Return [X, Y] of the center of cell containing provided text 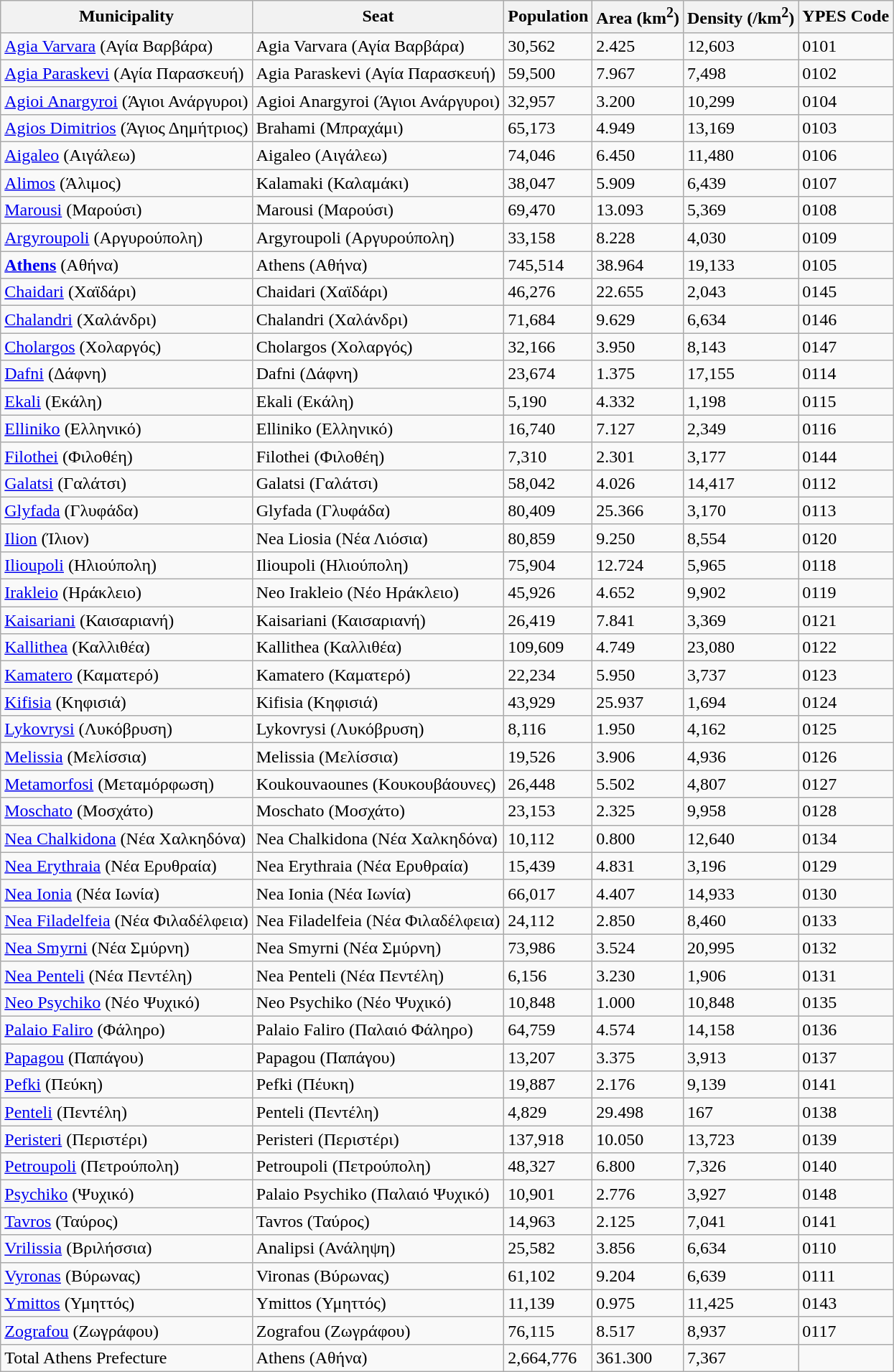
0.975 [638, 1303]
9.629 [638, 319]
76,115 [549, 1330]
75,904 [549, 565]
Koukouvaounes (Κουκουβάουνες) [378, 784]
22.655 [638, 292]
Brahami (Μπραχάμι) [378, 128]
66,017 [549, 893]
45,926 [549, 593]
3.906 [638, 757]
17,155 [740, 374]
Area (km2) [638, 17]
0125 [846, 729]
109,609 [549, 648]
1.000 [638, 1002]
9.204 [638, 1276]
61,102 [549, 1276]
23,153 [549, 811]
3,196 [740, 866]
12,603 [740, 46]
8,460 [740, 920]
3,170 [740, 510]
4.652 [638, 593]
Palaio Faliro (Παλαιό Φάληρο) [378, 1030]
4,030 [740, 238]
2,664,776 [549, 1358]
0102 [846, 73]
Neo Irakleio (Νέο Ηράκλειο) [378, 593]
0128 [846, 811]
5,965 [740, 565]
4.026 [638, 483]
Municipality [126, 17]
Pefki (Πεύκη) [126, 1085]
2.301 [638, 456]
4.749 [638, 648]
2.125 [638, 1221]
2.325 [638, 811]
11,480 [740, 156]
0106 [846, 156]
8.228 [638, 238]
38.964 [638, 265]
3,369 [740, 620]
5.502 [638, 784]
13.093 [638, 210]
3,927 [740, 1194]
32,166 [549, 347]
5,190 [549, 401]
25.366 [638, 510]
58,042 [549, 483]
4.574 [638, 1030]
4,807 [740, 784]
0118 [846, 565]
80,859 [549, 538]
Agios Dimitrios (Άγιος Δημήτριος) [126, 128]
80,409 [549, 510]
1,906 [740, 975]
74,046 [549, 156]
361.300 [638, 1358]
30,562 [549, 46]
19,887 [549, 1085]
Metamorfosi (Μεταμόρφωση) [126, 784]
69,470 [549, 210]
10,901 [549, 1194]
0123 [846, 675]
Irakleio (Ηράκλειο) [126, 593]
7,367 [740, 1358]
Vironas (Βύρωνας) [378, 1276]
2,349 [740, 429]
0110 [846, 1249]
167 [740, 1112]
6,639 [740, 1276]
0144 [846, 456]
Analipsi (Ανάληψη) [378, 1249]
3.375 [638, 1058]
25,582 [549, 1249]
7.967 [638, 73]
0127 [846, 784]
3.524 [638, 948]
15,439 [549, 866]
13,169 [740, 128]
Palaio Psychiko (Παλαιό Ψυχικό) [378, 1194]
4.831 [638, 866]
6,439 [740, 183]
38,047 [549, 183]
0114 [846, 374]
4,829 [549, 1112]
11,425 [740, 1303]
1.950 [638, 729]
20,995 [740, 948]
0115 [846, 401]
0134 [846, 839]
10.050 [638, 1139]
26,419 [549, 620]
1,694 [740, 702]
7.127 [638, 429]
4,936 [740, 757]
0107 [846, 183]
0105 [846, 265]
24,112 [549, 920]
2.425 [638, 46]
9.250 [638, 538]
10,299 [740, 101]
8,554 [740, 538]
Psychiko (Ψυχικό) [126, 1194]
14,933 [740, 893]
13,723 [740, 1139]
14,417 [740, 483]
3.950 [638, 347]
14,158 [740, 1030]
1,198 [740, 401]
0137 [846, 1058]
0143 [846, 1303]
13,207 [549, 1058]
7,310 [549, 456]
0120 [846, 538]
Alimos (Άλιμος) [126, 183]
16,740 [549, 429]
Nea Liosia (Νέα Λιόσια) [378, 538]
0101 [846, 46]
12.724 [638, 565]
3.200 [638, 101]
8,937 [740, 1330]
0116 [846, 429]
73,986 [549, 948]
137,918 [549, 1139]
43,929 [549, 702]
0109 [846, 238]
5,369 [740, 210]
0108 [846, 210]
Vrilissia (Βριλήσσια) [126, 1249]
0131 [846, 975]
0126 [846, 757]
6.800 [638, 1167]
64,759 [549, 1030]
11,139 [549, 1303]
0122 [846, 648]
26,448 [549, 784]
9,902 [740, 593]
6.450 [638, 156]
3,177 [740, 456]
Palaio Faliro (Φάληρο) [126, 1030]
2,043 [740, 292]
25.937 [638, 702]
29.498 [638, 1112]
9,139 [740, 1085]
12,640 [740, 839]
1.375 [638, 374]
7,326 [740, 1167]
0119 [846, 593]
0138 [846, 1112]
0.800 [638, 839]
0140 [846, 1167]
Density (/km2) [740, 17]
Seat [378, 17]
4,162 [740, 729]
2.850 [638, 920]
46,276 [549, 292]
33,158 [549, 238]
0111 [846, 1276]
745,514 [549, 265]
Vyronas (Βύρωνας) [126, 1276]
0104 [846, 101]
4.332 [638, 401]
0121 [846, 620]
0117 [846, 1330]
4.949 [638, 128]
32,957 [549, 101]
2.176 [638, 1085]
9,958 [740, 811]
2.776 [638, 1194]
48,327 [549, 1167]
8.517 [638, 1330]
YPES Code [846, 17]
0147 [846, 347]
7,498 [740, 73]
0139 [846, 1139]
23,674 [549, 374]
6,156 [549, 975]
22,234 [549, 675]
3,913 [740, 1058]
Ilion (Ίλιον) [126, 538]
71,684 [549, 319]
8,116 [549, 729]
0132 [846, 948]
0135 [846, 1002]
8,143 [740, 347]
Kalamaki (Καλαμάκι) [378, 183]
7,041 [740, 1221]
0130 [846, 893]
10,112 [549, 839]
0136 [846, 1030]
Pefki (Πέυκη) [378, 1085]
19,526 [549, 757]
5.909 [638, 183]
0112 [846, 483]
0129 [846, 866]
59,500 [549, 73]
3.856 [638, 1249]
7.841 [638, 620]
5.950 [638, 675]
0146 [846, 319]
0113 [846, 510]
3,737 [740, 675]
0148 [846, 1194]
0145 [846, 292]
23,080 [740, 648]
0133 [846, 920]
65,173 [549, 128]
3.230 [638, 975]
0103 [846, 128]
Population [549, 17]
4.407 [638, 893]
0124 [846, 702]
Total Athens Prefecture [126, 1358]
19,133 [740, 265]
14,963 [549, 1221]
